Return (x, y) of the center of cell containing provided text 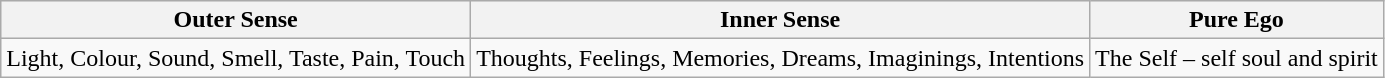
Inner Sense (780, 20)
Pure Ego (1237, 20)
Thoughts, Feelings, Memories, Dreams, Imaginings, Intentions (780, 58)
The Self – self soul and spirit (1237, 58)
Light, Colour, Sound, Smell, Taste, Pain, Touch (236, 58)
Outer Sense (236, 20)
